Capture the cell that displays the provided text and extract its (x, y) central coordinate. 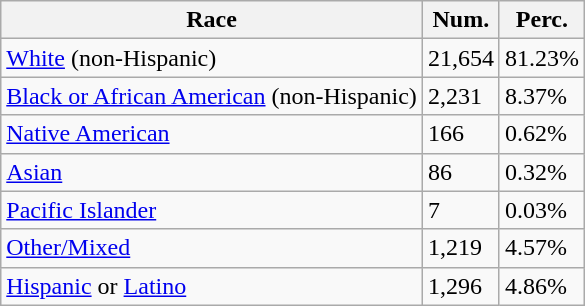
0.03% (542, 210)
0.32% (542, 172)
1,296 (460, 286)
8.37% (542, 96)
1,219 (460, 248)
4.86% (542, 286)
166 (460, 134)
White (non-Hispanic) (212, 58)
2,231 (460, 96)
Hispanic or Latino (212, 286)
Num. (460, 20)
4.57% (542, 248)
Native American (212, 134)
Asian (212, 172)
Other/Mixed (212, 248)
21,654 (460, 58)
7 (460, 210)
81.23% (542, 58)
Race (212, 20)
0.62% (542, 134)
Perc. (542, 20)
86 (460, 172)
Black or African American (non-Hispanic) (212, 96)
Pacific Islander (212, 210)
